Search for the cell housing the specified text and yield its (X, Y) center coordinate. 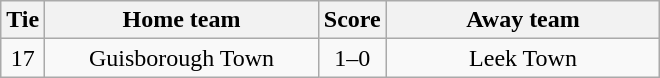
Guisborough Town (182, 58)
Score (352, 20)
Tie (23, 20)
17 (23, 58)
Home team (182, 20)
Away team (523, 20)
Leek Town (523, 58)
1–0 (352, 58)
